Capture the cell that displays the provided text and extract its [X, Y] central coordinate. 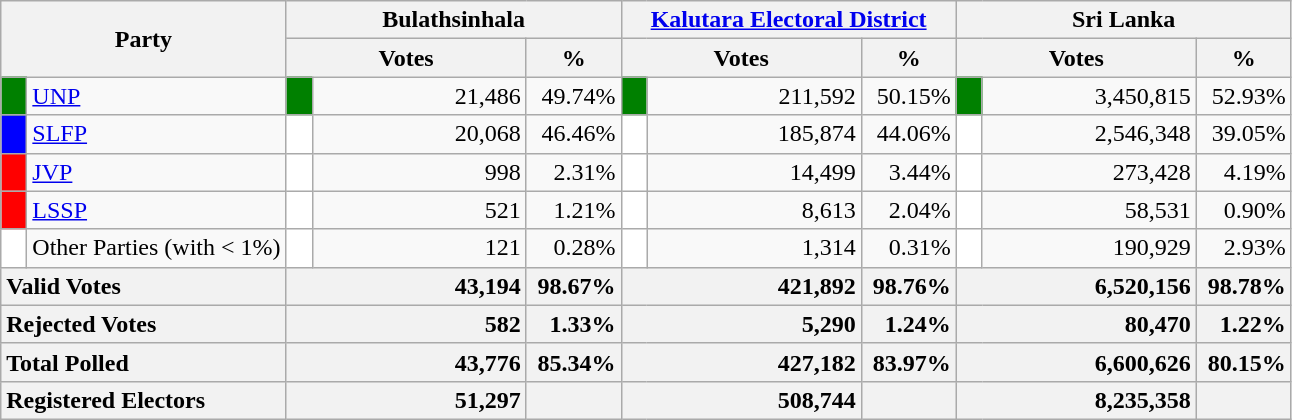
51,297 [406, 400]
58,531 [1089, 210]
190,929 [1089, 248]
Total Polled [144, 362]
427,182 [741, 362]
14,499 [754, 172]
46.46% [574, 134]
2.93% [1244, 248]
85.34% [574, 362]
211,592 [754, 96]
0.31% [908, 248]
4.19% [1244, 172]
UNP [156, 96]
80,470 [1076, 324]
50.15% [908, 96]
Bulathsinhala [454, 20]
508,744 [741, 400]
1.21% [574, 210]
3.44% [908, 172]
582 [406, 324]
JVP [156, 172]
2.04% [908, 210]
8,613 [754, 210]
1,314 [754, 248]
2,546,348 [1089, 134]
6,520,156 [1076, 286]
2.31% [574, 172]
0.90% [1244, 210]
39.05% [1244, 134]
80.15% [1244, 362]
Other Parties (with < 1%) [156, 248]
44.06% [908, 134]
52.93% [1244, 96]
98.67% [574, 286]
5,290 [741, 324]
121 [419, 248]
98.78% [1244, 286]
421,892 [741, 286]
0.28% [574, 248]
SLFP [156, 134]
Rejected Votes [144, 324]
998 [419, 172]
Kalutara Electoral District [788, 20]
Sri Lanka [1124, 20]
1.33% [574, 324]
83.97% [908, 362]
43,776 [406, 362]
185,874 [754, 134]
49.74% [574, 96]
521 [419, 210]
273,428 [1089, 172]
Registered Electors [144, 400]
43,194 [406, 286]
8,235,358 [1076, 400]
3,450,815 [1089, 96]
1.22% [1244, 324]
6,600,626 [1076, 362]
98.76% [908, 286]
21,486 [419, 96]
1.24% [908, 324]
Valid Votes [144, 286]
Party [144, 39]
20,068 [419, 134]
LSSP [156, 210]
